Scan for the cell matching the given text and deliver its [x, y] coordinate at center. 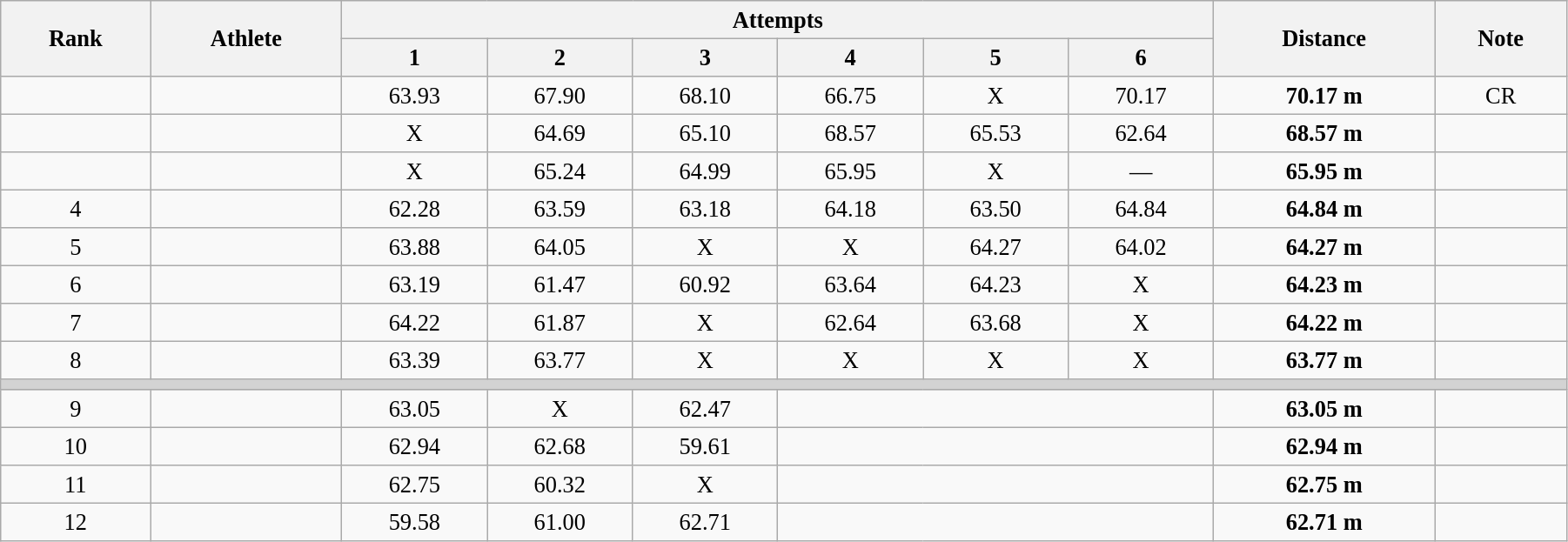
8 [76, 360]
— [1142, 171]
CR [1501, 95]
65.10 [705, 133]
1 [414, 57]
64.23 m [1324, 284]
63.18 [705, 209]
64.99 [705, 171]
68.57 [851, 133]
64.27 m [1324, 247]
66.75 [851, 95]
10 [76, 446]
63.50 [995, 209]
62.28 [414, 209]
2 [560, 57]
70.17 m [1324, 95]
65.95 [851, 171]
Athlete [246, 38]
63.59 [560, 209]
64.23 [995, 284]
62.47 [705, 409]
63.93 [414, 95]
65.53 [995, 133]
64.02 [1142, 247]
62.71 m [1324, 522]
62.68 [560, 446]
65.95 m [1324, 171]
68.57 m [1324, 133]
11 [76, 485]
61.87 [560, 323]
3 [705, 57]
60.32 [560, 485]
62.94 [414, 446]
Distance [1324, 38]
7 [76, 323]
63.05 [414, 409]
61.47 [560, 284]
59.61 [705, 446]
64.18 [851, 209]
63.88 [414, 247]
61.00 [560, 522]
63.77 [560, 360]
65.24 [560, 171]
63.05 m [1324, 409]
63.77 m [1324, 360]
63.68 [995, 323]
Attempts [778, 19]
59.58 [414, 522]
63.19 [414, 284]
64.22 [414, 323]
64.22 m [1324, 323]
12 [76, 522]
64.84 [1142, 209]
64.05 [560, 247]
63.64 [851, 284]
62.71 [705, 522]
60.92 [705, 284]
67.90 [560, 95]
64.27 [995, 247]
68.10 [705, 95]
64.69 [560, 133]
Note [1501, 38]
64.84 m [1324, 209]
62.94 m [1324, 446]
62.75 [414, 485]
Rank [76, 38]
70.17 [1142, 95]
62.75 m [1324, 485]
63.39 [414, 360]
9 [76, 409]
